Locate the cell with the specified text and output its (X, Y) center coordinate. 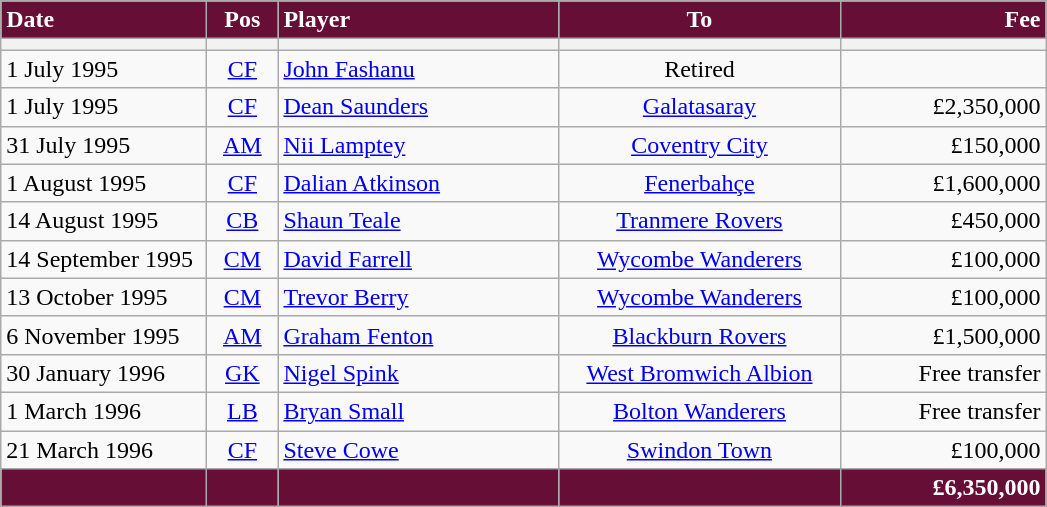
1 March 1996 (104, 411)
Pos (242, 20)
To (700, 20)
13 October 1995 (104, 297)
Graham Fenton (418, 335)
Nii Lamptey (418, 145)
£150,000 (943, 145)
14 September 1995 (104, 259)
14 August 1995 (104, 221)
CB (242, 221)
Player (418, 20)
£450,000 (943, 221)
Shaun Teale (418, 221)
Bryan Small (418, 411)
21 March 1996 (104, 449)
£1,500,000 (943, 335)
Dean Saunders (418, 107)
31 July 1995 (104, 145)
£2,350,000 (943, 107)
GK (242, 373)
Date (104, 20)
30 January 1996 (104, 373)
Galatasaray (700, 107)
Fenerbahçe (700, 183)
David Farrell (418, 259)
Steve Cowe (418, 449)
Blackburn Rovers (700, 335)
6 November 1995 (104, 335)
Fee (943, 20)
£1,600,000 (943, 183)
£6,350,000 (943, 488)
Nigel Spink (418, 373)
John Fashanu (418, 69)
Bolton Wanderers (700, 411)
West Bromwich Albion (700, 373)
1 August 1995 (104, 183)
Dalian Atkinson (418, 183)
Tranmere Rovers (700, 221)
Trevor Berry (418, 297)
LB (242, 411)
Retired (700, 69)
Swindon Town (700, 449)
Coventry City (700, 145)
